Provide the (x, y) coordinate of the cell's center where the given text is located.  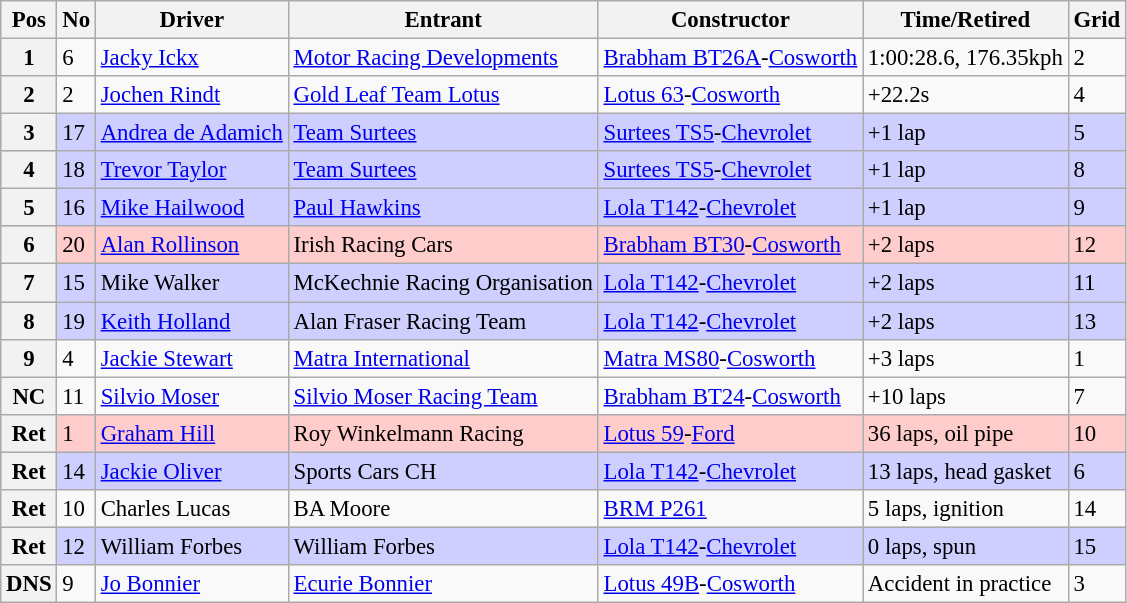
Trevor Taylor (192, 170)
18 (76, 170)
Andrea de Adamich (192, 133)
Entrant (443, 20)
1:00:28.6, 176.35kph (966, 58)
Matra International (443, 358)
0 laps, spun (966, 546)
5 laps, ignition (966, 509)
Sports Cars CH (443, 471)
Motor Racing Developments (443, 58)
Driver (192, 20)
Gold Leaf Team Lotus (443, 95)
Charles Lucas (192, 509)
13 (1096, 321)
Matra MS80-Cosworth (730, 358)
36 laps, oil pipe (966, 433)
Lotus 49B-Cosworth (730, 584)
17 (76, 133)
McKechnie Racing Organisation (443, 283)
16 (76, 208)
Paul Hawkins (443, 208)
Grid (1096, 20)
Graham Hill (192, 433)
Ecurie Bonnier (443, 584)
20 (76, 245)
Alan Fraser Racing Team (443, 321)
Silvio Moser (192, 396)
Brabham BT30-Cosworth (730, 245)
Mike Walker (192, 283)
No (76, 20)
Keith Holland (192, 321)
BRM P261 (730, 509)
Jackie Oliver (192, 471)
+10 laps (966, 396)
Brabham BT24-Cosworth (730, 396)
Accident in practice (966, 584)
+3 laps (966, 358)
Roy Winkelmann Racing (443, 433)
Pos (29, 20)
Jackie Stewart (192, 358)
Irish Racing Cars (443, 245)
Time/Retired (966, 20)
Brabham BT26A-Cosworth (730, 58)
Silvio Moser Racing Team (443, 396)
NC (29, 396)
DNS (29, 584)
Constructor (730, 20)
+22.2s (966, 95)
Lotus 59-Ford (730, 433)
Lotus 63-Cosworth (730, 95)
13 laps, head gasket (966, 471)
Mike Hailwood (192, 208)
Jacky Ickx (192, 58)
19 (76, 321)
BA Moore (443, 509)
Jochen Rindt (192, 95)
Jo Bonnier (192, 584)
Alan Rollinson (192, 245)
